For the text-containing cell, return its midpoint in (x, y) coordinate format. 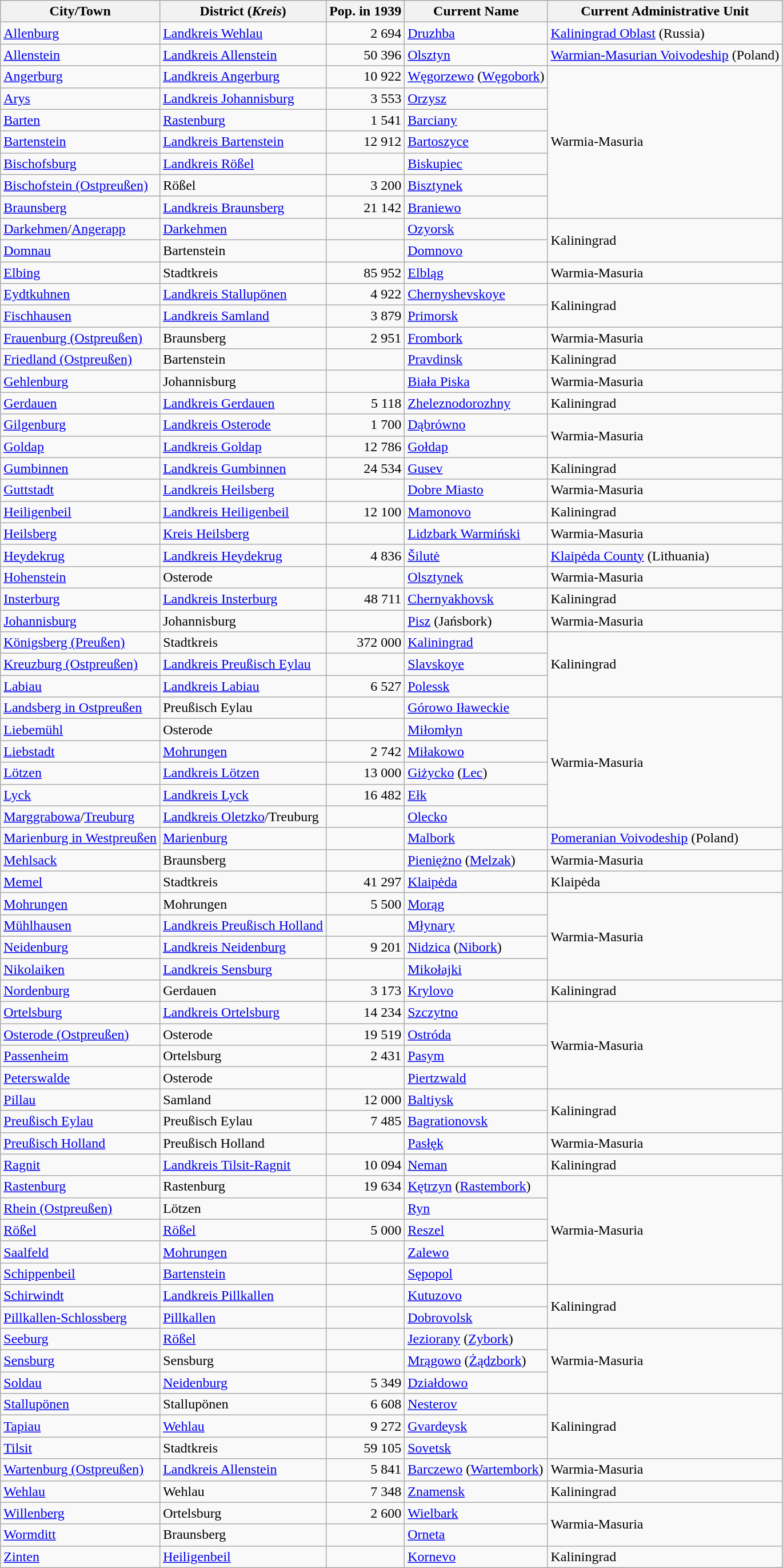
Liebstadt (80, 751)
Nesterov (476, 1404)
Elbing (80, 273)
Pomeranian Voivodeship (Poland) (665, 838)
59 105 (366, 1448)
Rhein (Ostpreußen) (80, 1208)
Pisz (Jańsbork) (476, 620)
Jeziorany (Zybork) (476, 1339)
Kutuzovo (476, 1295)
Olsztyn (476, 55)
6 527 (366, 686)
Heilsberg (80, 534)
Bischofsburg (80, 164)
Marienburg in Westpreußen (80, 838)
Landkreis Heydekrug (243, 555)
Orneta (476, 1535)
Pop. in 1939 (366, 11)
9 272 (366, 1426)
Górowo Iławeckie (476, 708)
Samland (243, 1100)
Allenstein (80, 55)
Memel (80, 882)
Hohenstein (80, 577)
Miłomłyn (476, 730)
Landkreis Oletzko/Treuburg (243, 817)
Darkehmen (243, 229)
Piertzwald (476, 1078)
Passenheim (80, 1056)
12 912 (366, 142)
Klaipėda County (Lithuania) (665, 555)
Druzhba (476, 33)
12 000 (366, 1100)
Šilutė (476, 555)
Mrągowo (Żądzbork) (476, 1361)
Zalewo (476, 1252)
21 142 (366, 207)
Szczytno (476, 1013)
Giżycko (Lec) (476, 773)
Gehlenburg (80, 381)
3 173 (366, 991)
Pillkallen (243, 1317)
Malbork (476, 838)
Dobre Miasto (476, 490)
Kętrzyn (Rastembork) (476, 1187)
Guttstadt (80, 490)
Polessk (476, 686)
85 952 (366, 273)
Znamensk (476, 1491)
Dobrovolsk (476, 1317)
Landkreis Preußisch Holland (243, 925)
Bartoszyce (476, 142)
Primorsk (476, 316)
Neman (476, 1165)
Orzysz (476, 98)
Gołdap (476, 447)
Landkreis Johannisburg (243, 98)
Schippenbeil (80, 1273)
Gusev (476, 468)
Landkreis Ortelsburg (243, 1013)
Morąg (476, 904)
Wartenburg (Ostpreußen) (80, 1470)
Wormditt (80, 1535)
5 000 (366, 1230)
41 297 (366, 882)
Gumbinnen (80, 468)
Ełk (476, 795)
Saalfeld (80, 1252)
Pasym (476, 1056)
5 349 (366, 1383)
Landkreis Lyck (243, 795)
Allenburg (80, 33)
3 200 (366, 185)
Landkreis Goldap (243, 447)
10 922 (366, 77)
Barciany (476, 120)
Chernyshevskoye (476, 295)
Labiau (80, 686)
6 608 (366, 1404)
Pravdinsk (476, 360)
Kaliningrad Oblast (Russia) (665, 33)
Pieniężno (Melzak) (476, 860)
Ragnit (80, 1165)
Frauenburg (Ostpreußen) (80, 338)
Lidzbark Warmiński (476, 534)
Zheleznodorozhny (476, 403)
Barczewo (Wartembork) (476, 1470)
1 700 (366, 425)
Pillkallen-Schlossberg (80, 1317)
Baltiysk (476, 1100)
Landkreis Insterburg (243, 599)
Landkreis Heiligenbeil (243, 512)
Ryn (476, 1208)
Biała Piska (476, 381)
5 841 (366, 1470)
Wielbark (476, 1513)
16 482 (366, 795)
Landkreis Braunsberg (243, 207)
Liebemühl (80, 730)
Biskupiec (476, 164)
Goldap (80, 447)
Działdowo (476, 1383)
2 600 (366, 1513)
Miłakowo (476, 751)
9 201 (366, 947)
Pillau (80, 1100)
2 694 (366, 33)
Tilsit (80, 1448)
Landsberg in Ostpreußen (80, 708)
4 922 (366, 295)
Landkreis Gumbinnen (243, 468)
Landkreis Labiau (243, 686)
Nikolaiken (80, 969)
Domnau (80, 250)
Kornevo (476, 1557)
Węgorzewo (Węgobork) (476, 77)
Gilgenburg (80, 425)
Ozyorsk (476, 229)
Młynary (476, 925)
48 711 (366, 599)
Eydtkuhnen (80, 295)
Marggrabowa/Treuburg (80, 817)
Current Administrative Unit (665, 11)
Bagrationovsk (476, 1121)
Landkreis Stallupönen (243, 295)
Landkreis Heilsberg (243, 490)
Landkreis Tilsit-Ragnit (243, 1165)
10 094 (366, 1165)
7 348 (366, 1491)
3 879 (366, 316)
Seeburg (80, 1339)
Fischhausen (80, 316)
Mikołajki (476, 969)
Olsztynek (476, 577)
Landkreis Rößel (243, 164)
19 519 (366, 1034)
12 100 (366, 512)
Kreis Heilsberg (243, 534)
Zinten (80, 1557)
Chernyakhovsk (476, 599)
Landkreis Samland (243, 316)
Dąbrówno (476, 425)
Slavskoye (476, 664)
24 534 (366, 468)
Soldau (80, 1383)
Landkreis Sensburg (243, 969)
Friedland (Ostpreußen) (80, 360)
Heydekrug (80, 555)
Ostróda (476, 1034)
Landkreis Osterode (243, 425)
Gvardeysk (476, 1426)
Nordenburg (80, 991)
4 836 (366, 555)
Insterburg (80, 599)
Sovetsk (476, 1448)
Arys (80, 98)
Sępopol (476, 1273)
Mühlhausen (80, 925)
Reszel (476, 1230)
Nidzica (Nibork) (476, 947)
Landkreis Gerdauen (243, 403)
19 634 (366, 1187)
Kreuzburg (Ostpreußen) (80, 664)
Landkreis Neidenburg (243, 947)
2 742 (366, 751)
City/Town (80, 11)
12 786 (366, 447)
District (Kreis) (243, 11)
Landkreis Angerburg (243, 77)
50 396 (366, 55)
Willenberg (80, 1513)
Peterswalde (80, 1078)
2 951 (366, 338)
3 553 (366, 98)
Warmian-Masurian Voivodeship (Poland) (665, 55)
Bischofstein (Ostpreußen) (80, 185)
Tapiau (80, 1426)
Lyck (80, 795)
14 234 (366, 1013)
Elbląg (476, 273)
Landkreis Lötzen (243, 773)
Mehlsack (80, 860)
13 000 (366, 773)
5 500 (366, 904)
Angerburg (80, 77)
Osterode (Ostpreußen) (80, 1034)
Braniewo (476, 207)
372 000 (366, 643)
5 118 (366, 403)
Domnovo (476, 250)
Olecko (476, 817)
Schirwindt (80, 1295)
Landkreis Preußisch Eylau (243, 664)
Frombork (476, 338)
7 485 (366, 1121)
Barten (80, 120)
Mamonovo (476, 512)
Current Name (476, 11)
2 431 (366, 1056)
1 541 (366, 120)
Landkreis Pillkallen (243, 1295)
Marienburg (243, 838)
Krylovo (476, 991)
Landkreis Wehlau (243, 33)
Königsberg (Preußen) (80, 643)
Landkreis Bartenstein (243, 142)
Darkehmen/Angerapp (80, 229)
Bisztynek (476, 185)
Pasłęk (476, 1143)
